From the cell containing the given text, extract its center point as [x, y] coordinate. 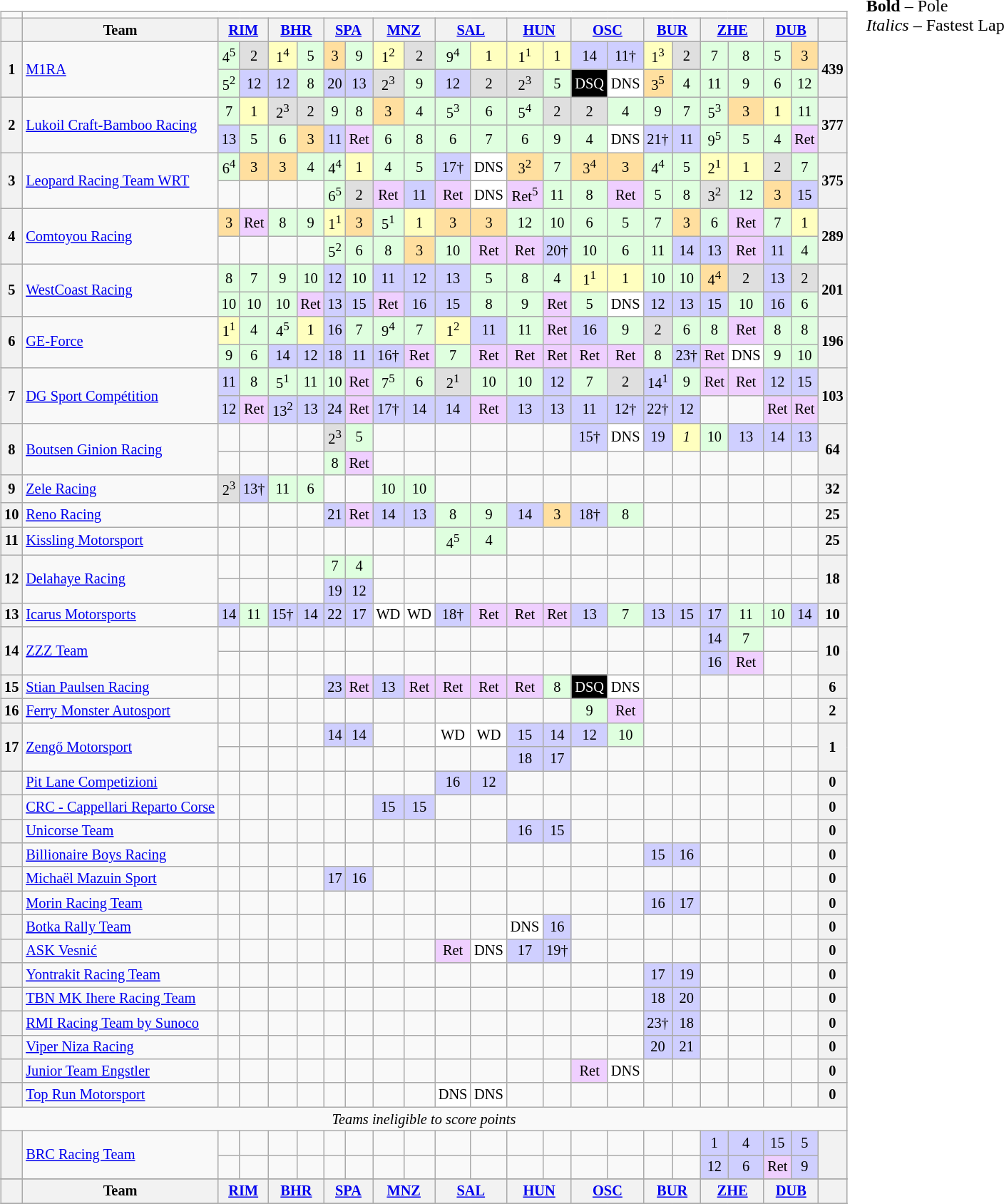
Viper Niza Racing [120, 1047]
Leopard Racing Team WRT [120, 181]
95 [714, 140]
Stian Paulsen Racing [120, 687]
ASK Vesnić [120, 951]
Zengő Motorsport [120, 746]
Delahaye Racing [120, 579]
TBN MK Ihere Racing Team [120, 999]
196 [832, 342]
Pit Lane Competizioni [120, 783]
ZZZ Team [120, 651]
Billionaire Boys Racing [120, 855]
24 [335, 409]
35 [657, 84]
11† [625, 56]
CRC - Cappellari Reparto Corse [120, 807]
54 [525, 111]
Boutsen Ginion Racing [120, 449]
375 [832, 181]
75 [389, 382]
20† [557, 251]
21† [657, 140]
Lukoil Craft-Bamboo Racing [120, 126]
M1RA [120, 70]
RMI Racing Team by Sunoco [120, 1023]
Zele Racing [120, 489]
13† [254, 489]
439 [832, 70]
Comtoyou Racing [120, 237]
19† [557, 951]
Teams ineligible to score points [424, 1119]
Top Run Motorsport [120, 1095]
DG Sport Compétition [120, 396]
12† [625, 409]
Michaël Mazuin Sport [120, 879]
132 [282, 409]
103 [832, 396]
BRC Racing Team [120, 1155]
Unicorse Team [120, 831]
65 [335, 195]
34 [589, 167]
22† [657, 409]
201 [832, 291]
GE-Force [120, 342]
Ret5 [525, 195]
141 [657, 382]
WestCoast Racing [120, 291]
Yontrakit Racing Team [120, 975]
16† [389, 356]
377 [832, 126]
22 [335, 615]
Kissling Motorsport [120, 541]
Icarus Motorsports [120, 615]
Ferry Monster Autosport [120, 711]
289 [832, 237]
Botka Rally Team [120, 927]
Junior Team Engstler [120, 1071]
Morin Racing Team [120, 903]
Reno Racing [120, 515]
